Return the [X, Y] coordinate for the center point of the cell that contains the specified text.  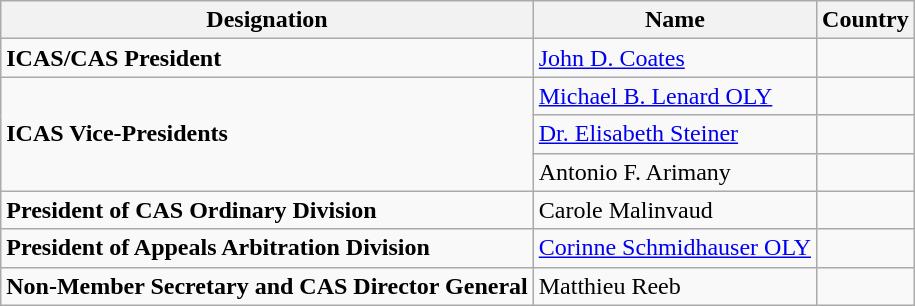
Name [674, 20]
President of Appeals Arbitration Division [267, 248]
Dr. Elisabeth Steiner [674, 134]
ICAS/CAS President [267, 58]
John D. Coates [674, 58]
ICAS Vice-Presidents [267, 134]
Carole Malinvaud [674, 210]
Matthieu Reeb [674, 286]
Non-Member Secretary and CAS Director General [267, 286]
Antonio F. Arimany [674, 172]
President of CAS Ordinary Division [267, 210]
Country [866, 20]
Corinne Schmidhauser OLY [674, 248]
Michael B. Lenard OLY [674, 96]
Designation [267, 20]
